Extract the (x, y) coordinate from the center of the cell holding the provided text.  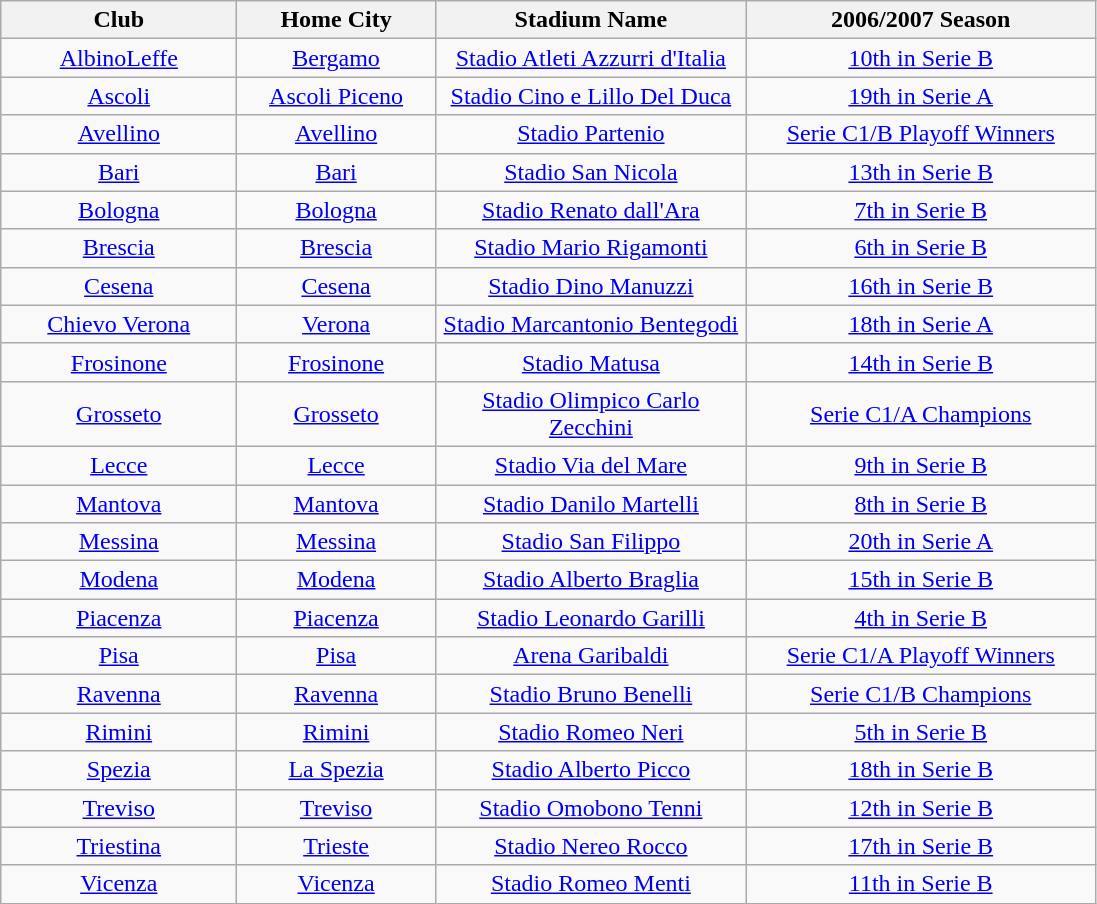
Stadio Olimpico Carlo Zecchini (590, 414)
Stadio Atleti Azzurri d'Italia (590, 58)
19th in Serie A (920, 96)
Stadio Alberto Picco (590, 770)
Stadium Name (590, 20)
Ascoli Piceno (336, 96)
Stadio Omobono Tenni (590, 808)
2006/2007 Season (920, 20)
Verona (336, 324)
Serie C1/A Playoff Winners (920, 656)
8th in Serie B (920, 503)
Serie C1/A Champions (920, 414)
5th in Serie B (920, 732)
Stadio Via del Mare (590, 465)
Spezia (119, 770)
11th in Serie B (920, 884)
Triestina (119, 846)
Ascoli (119, 96)
Stadio Danilo Martelli (590, 503)
Stadio Mario Rigamonti (590, 248)
Stadio San Nicola (590, 172)
Serie C1/B Champions (920, 694)
4th in Serie B (920, 618)
Serie C1/B Playoff Winners (920, 134)
20th in Serie A (920, 542)
Arena Garibaldi (590, 656)
La Spezia (336, 770)
10th in Serie B (920, 58)
6th in Serie B (920, 248)
Stadio Marcantonio Bentegodi (590, 324)
7th in Serie B (920, 210)
14th in Serie B (920, 362)
Stadio Matusa (590, 362)
12th in Serie B (920, 808)
Stadio Romeo Neri (590, 732)
Stadio San Filippo (590, 542)
AlbinoLeffe (119, 58)
15th in Serie B (920, 580)
18th in Serie A (920, 324)
Stadio Partenio (590, 134)
18th in Serie B (920, 770)
Bergamo (336, 58)
Stadio Renato dall'Ara (590, 210)
Stadio Cino e Lillo Del Duca (590, 96)
17th in Serie B (920, 846)
Chievo Verona (119, 324)
Stadio Dino Manuzzi (590, 286)
Trieste (336, 846)
Stadio Leonardo Garilli (590, 618)
Stadio Bruno Benelli (590, 694)
Stadio Romeo Menti (590, 884)
Club (119, 20)
9th in Serie B (920, 465)
13th in Serie B (920, 172)
Stadio Nereo Rocco (590, 846)
Home City (336, 20)
16th in Serie B (920, 286)
Stadio Alberto Braglia (590, 580)
